Extract the (X, Y) coordinate from the center of the cell holding the provided text.  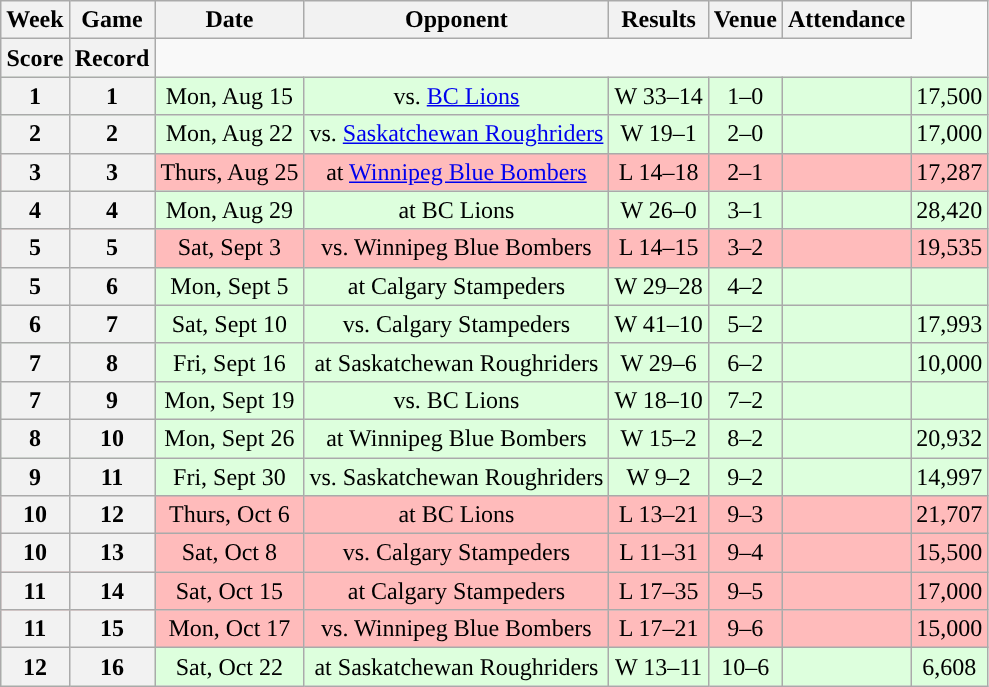
L 17–21 (658, 629)
Attendance (846, 20)
8–2 (745, 438)
17,287 (950, 172)
2–1 (745, 172)
W 15–2 (658, 438)
9–5 (745, 591)
W 29–28 (658, 286)
Mon, Oct 17 (230, 629)
14,997 (950, 477)
Score (35, 58)
6,608 (950, 667)
Sat, Oct 15 (230, 591)
L 14–18 (658, 172)
Mon, Sept 19 (230, 400)
21,707 (950, 515)
W 19–1 (658, 134)
Date (230, 20)
7–2 (745, 400)
14 (112, 591)
Fri, Sept 30 (230, 477)
1–0 (745, 96)
15,500 (950, 553)
Mon, Sept 26 (230, 438)
5–2 (745, 324)
16 (112, 667)
9–6 (745, 629)
9–2 (745, 477)
Opponent (456, 20)
10–6 (745, 667)
2–0 (745, 134)
Record (112, 58)
Fri, Sept 16 (230, 362)
W 29–6 (658, 362)
Venue (745, 20)
Game (112, 20)
Week (35, 20)
L 17–35 (658, 591)
Sat, Oct 8 (230, 553)
W 41–10 (658, 324)
Thurs, Oct 6 (230, 515)
3–2 (745, 248)
W 13–11 (658, 667)
6–2 (745, 362)
Results (658, 20)
4–2 (745, 286)
9–3 (745, 515)
3–1 (745, 210)
15 (112, 629)
13 (112, 553)
L 11–31 (658, 553)
Thurs, Aug 25 (230, 172)
Mon, Aug 22 (230, 134)
Mon, Sept 5 (230, 286)
Sat, Sept 10 (230, 324)
28,420 (950, 210)
W 18–10 (658, 400)
W 26–0 (658, 210)
Mon, Aug 29 (230, 210)
17,500 (950, 96)
W 33–14 (658, 96)
15,000 (950, 629)
L 13–21 (658, 515)
Mon, Aug 15 (230, 96)
19,535 (950, 248)
L 14–15 (658, 248)
Sat, Sept 3 (230, 248)
17,993 (950, 324)
W 9–2 (658, 477)
9–4 (745, 553)
20,932 (950, 438)
Sat, Oct 22 (230, 667)
10,000 (950, 362)
